Identify which cell holds the provided text, then report its [x, y] central coordinate. 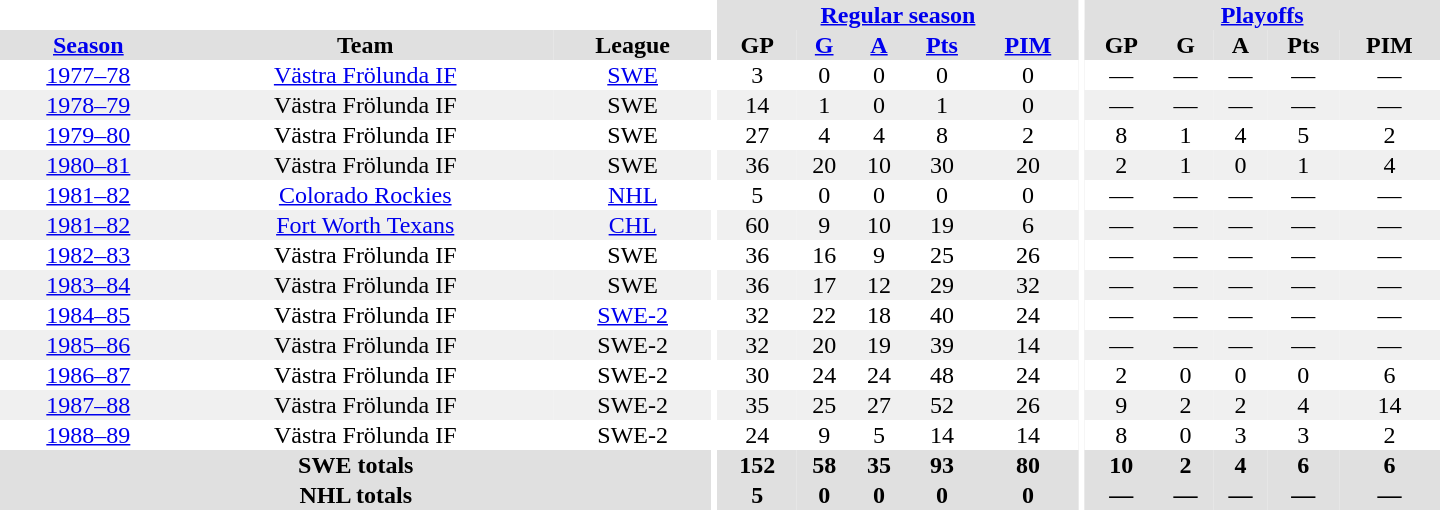
58 [824, 465]
NHL [633, 195]
12 [880, 285]
League [633, 45]
39 [942, 345]
22 [824, 315]
80 [1028, 465]
18 [880, 315]
1977–78 [88, 75]
1985–86 [88, 345]
60 [758, 225]
Season [88, 45]
Regular season [898, 15]
1983–84 [88, 285]
52 [942, 405]
1980–81 [88, 165]
1988–89 [88, 435]
1978–79 [88, 105]
Colorado Rockies [366, 195]
CHL [633, 225]
NHL totals [356, 495]
152 [758, 465]
1979–80 [88, 135]
40 [942, 315]
1987–88 [88, 405]
93 [942, 465]
1982–83 [88, 255]
29 [942, 285]
48 [942, 375]
Playoffs [1262, 15]
Team [366, 45]
17 [824, 285]
16 [824, 255]
SWE totals [356, 465]
Fort Worth Texans [366, 225]
1984–85 [88, 315]
1986–87 [88, 375]
